Detect which cell encompasses the target text, then output its [X, Y] center coordinate. 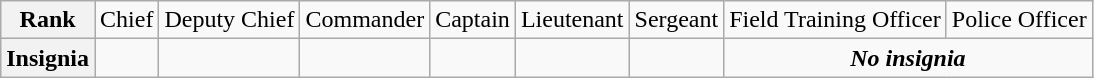
Insignia [48, 58]
No insignia [908, 58]
Field Training Officer [836, 20]
Chief [127, 20]
Sergeant [676, 20]
Lieutenant [572, 20]
Police Officer [1019, 20]
Commander [365, 20]
Rank [48, 20]
Deputy Chief [230, 20]
Captain [473, 20]
